Scan for the cell matching the given text and deliver its (X, Y) coordinate at center. 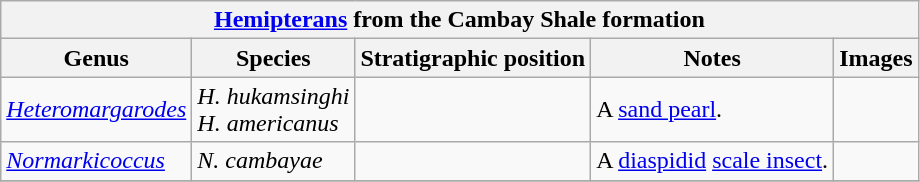
Genus (96, 58)
Images (876, 58)
Stratigraphic position (473, 58)
A diaspidid scale insect. (712, 161)
N. cambayae (274, 161)
Heteromargarodes (96, 110)
Hemipterans from the Cambay Shale formation (460, 20)
Notes (712, 58)
Species (274, 58)
A sand pearl. (712, 110)
H. hukamsinghiH. americanus (274, 110)
Normarkicoccus (96, 161)
